Identify which cell holds the provided text, then report its [X, Y] central coordinate. 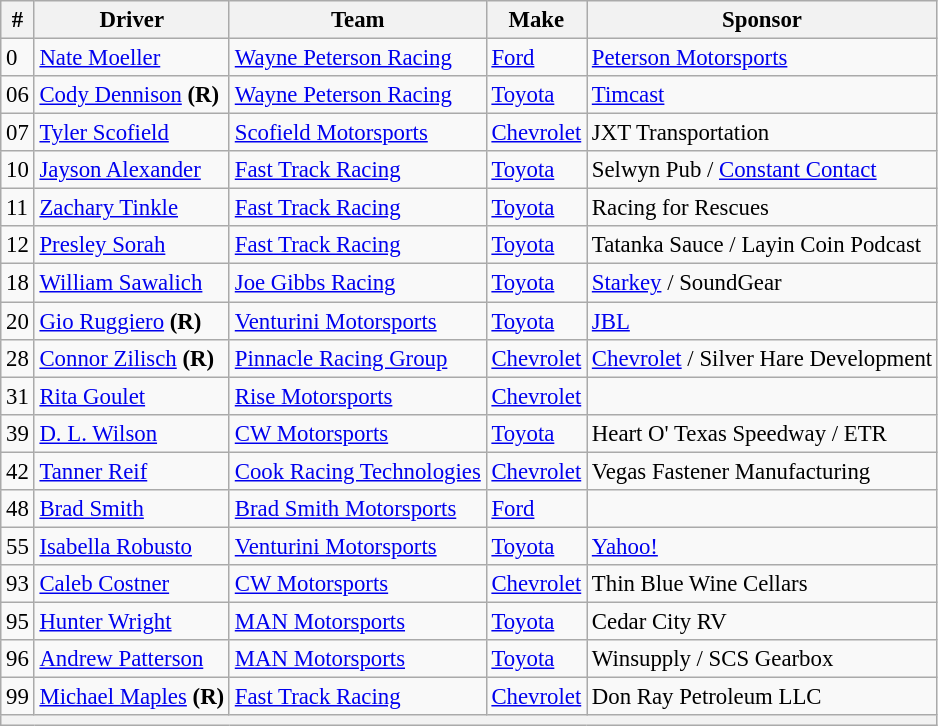
Tatanka Sauce / Layin Coin Podcast [762, 245]
Tanner Reif [132, 471]
20 [18, 321]
Zachary Tinkle [132, 208]
Winsupply / SCS Gearbox [762, 659]
Brad Smith Motorsports [358, 509]
Presley Sorah [132, 245]
99 [18, 697]
Don Ray Petroleum LLC [762, 697]
Rise Motorsports [358, 396]
39 [18, 433]
Thin Blue Wine Cellars [762, 584]
Make [536, 20]
48 [18, 509]
Scofield Motorsports [358, 133]
Heart O' Texas Speedway / ETR [762, 433]
Cedar City RV [762, 621]
# [18, 20]
28 [18, 358]
William Sawalich [132, 283]
0 [18, 58]
Tyler Scofield [132, 133]
Jayson Alexander [132, 170]
07 [18, 133]
Timcast [762, 95]
18 [18, 283]
42 [18, 471]
Brad Smith [132, 509]
11 [18, 208]
06 [18, 95]
Peterson Motorsports [762, 58]
Andrew Patterson [132, 659]
10 [18, 170]
Joe Gibbs Racing [358, 283]
Nate Moeller [132, 58]
Michael Maples (R) [132, 697]
D. L. Wilson [132, 433]
Starkey / SoundGear [762, 283]
Pinnacle Racing Group [358, 358]
Rita Goulet [132, 396]
93 [18, 584]
Caleb Costner [132, 584]
Cook Racing Technologies [358, 471]
Gio Ruggiero (R) [132, 321]
Team [358, 20]
31 [18, 396]
Connor Zilisch (R) [132, 358]
12 [18, 245]
JBL [762, 321]
Chevrolet / Silver Hare Development [762, 358]
Cody Dennison (R) [132, 95]
96 [18, 659]
Hunter Wright [132, 621]
Yahoo! [762, 546]
Vegas Fastener Manufacturing [762, 471]
Isabella Robusto [132, 546]
95 [18, 621]
Selwyn Pub / Constant Contact [762, 170]
JXT Transportation [762, 133]
55 [18, 546]
Sponsor [762, 20]
Driver [132, 20]
Racing for Rescues [762, 208]
